Return the (X, Y) coordinate for the center point of the cell that contains the specified text.  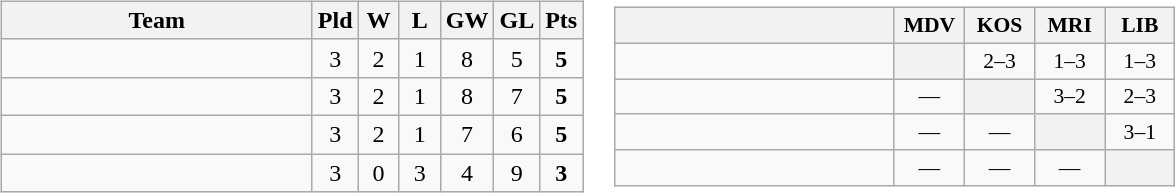
LIB (1140, 25)
Team (156, 20)
W (378, 20)
3–2 (1070, 97)
MRI (1070, 25)
GL (517, 20)
3–1 (1140, 132)
GW (467, 20)
4 (467, 173)
KOS (999, 25)
Pts (562, 20)
0 (378, 173)
L (420, 20)
MDV (929, 25)
6 (517, 134)
9 (517, 173)
Pld (335, 20)
